Return [X, Y] of the center of cell containing provided text 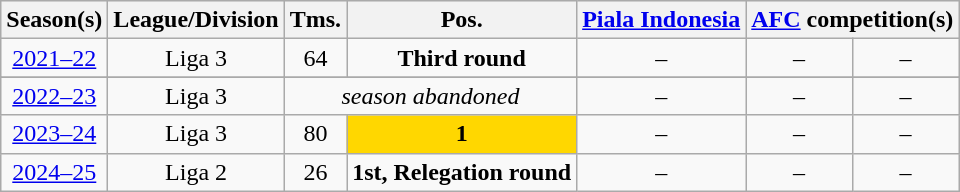
season abandoned [430, 96]
2024–25 [54, 172]
Tms. [315, 20]
2023–24 [54, 134]
Piala Indonesia [662, 20]
80 [315, 134]
2022–23 [54, 96]
Season(s) [54, 20]
Liga 2 [196, 172]
1st, Relegation round [462, 172]
26 [315, 172]
Pos. [462, 20]
AFC competition(s) [852, 20]
League/Division [196, 20]
64 [315, 58]
2021–22 [54, 58]
Third round [462, 58]
1 [462, 134]
